Scan for the cell matching the given text and deliver its (X, Y) coordinate at center. 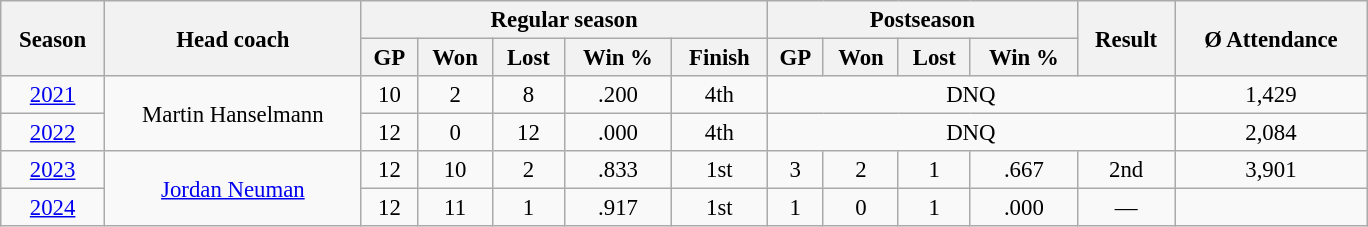
.833 (618, 170)
Jordan Neuman (234, 188)
Postseason (922, 20)
2021 (53, 95)
Martin Hanselmann (234, 114)
3,901 (1272, 170)
1,429 (1272, 95)
Finish (720, 58)
— (1126, 208)
8 (529, 95)
Head coach (234, 38)
2nd (1126, 170)
Regular season (564, 20)
3 (795, 170)
2022 (53, 133)
Season (53, 38)
11 (456, 208)
2023 (53, 170)
Result (1126, 38)
2024 (53, 208)
.667 (1024, 170)
.917 (618, 208)
2,084 (1272, 133)
.200 (618, 95)
Ø Attendance (1272, 38)
